Detect which cell encompasses the target text, then output its (X, Y) center coordinate. 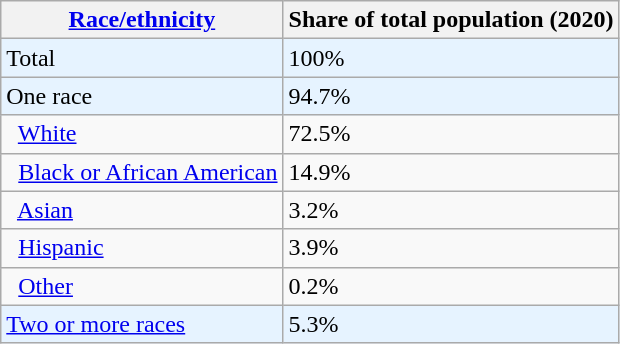
72.5% (451, 134)
Hispanic (142, 248)
Share of total population (2020) (451, 20)
Total (142, 58)
14.9% (451, 172)
3.2% (451, 210)
0.2% (451, 286)
100% (451, 58)
Two or more races (142, 324)
Race/ethnicity (142, 20)
White (142, 134)
Other (142, 286)
94.7% (451, 96)
Black or African American (142, 172)
Asian (142, 210)
3.9% (451, 248)
One race (142, 96)
5.3% (451, 324)
